Search for the cell housing the specified text and yield its [X, Y] center coordinate. 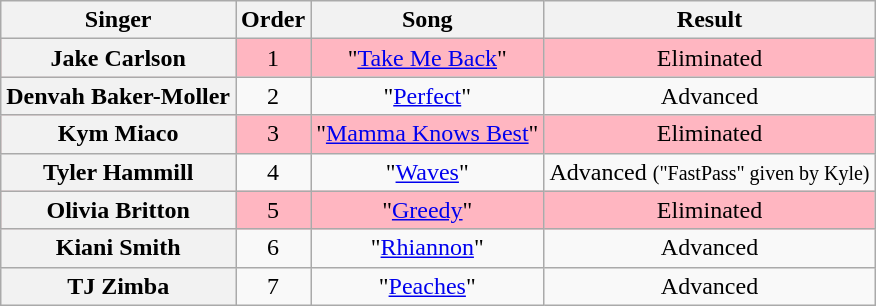
2 [274, 96]
Denvah Baker-Moller [118, 96]
Order [274, 20]
Song [428, 20]
7 [274, 286]
1 [274, 58]
"Rhiannon" [428, 248]
Jake Carlson [118, 58]
"Take Me Back" [428, 58]
Tyler Hammill [118, 172]
"Greedy" [428, 210]
3 [274, 134]
"Peaches" [428, 286]
"Mamma Knows Best" [428, 134]
Singer [118, 20]
Advanced ("FastPass" given by Kyle) [710, 172]
Kym Miaco [118, 134]
Result [710, 20]
6 [274, 248]
5 [274, 210]
TJ Zimba [118, 286]
"Waves" [428, 172]
Olivia Britton [118, 210]
4 [274, 172]
"Perfect" [428, 96]
Kiani Smith [118, 248]
